For the text-containing cell, return its midpoint in (X, Y) coordinate format. 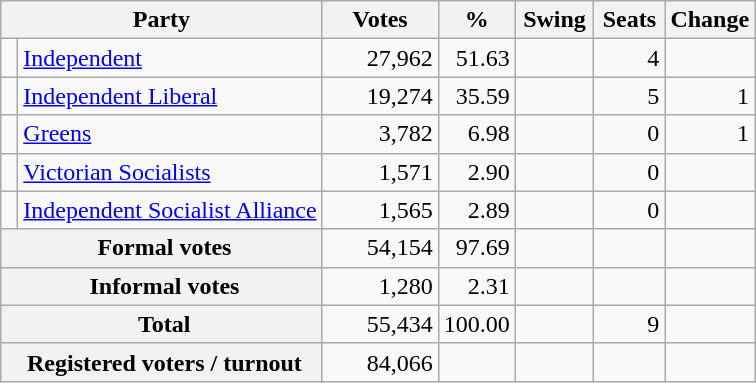
19,274 (380, 96)
Votes (380, 20)
Registered voters / turnout (162, 362)
1,571 (380, 172)
2.90 (476, 172)
35.59 (476, 96)
100.00 (476, 324)
9 (630, 324)
97.69 (476, 248)
3,782 (380, 134)
54,154 (380, 248)
Swing (554, 20)
Informal votes (162, 286)
6.98 (476, 134)
% (476, 20)
2.31 (476, 286)
Party (162, 20)
Victorian Socialists (170, 172)
Total (162, 324)
1,565 (380, 210)
84,066 (380, 362)
5 (630, 96)
1,280 (380, 286)
Greens (170, 134)
Independent Liberal (170, 96)
Independent Socialist Alliance (170, 210)
2.89 (476, 210)
27,962 (380, 58)
55,434 (380, 324)
Independent (170, 58)
Formal votes (162, 248)
4 (630, 58)
Change (710, 20)
51.63 (476, 58)
Seats (630, 20)
